Provide the (X, Y) coordinate of the cell's center where the given text is located.  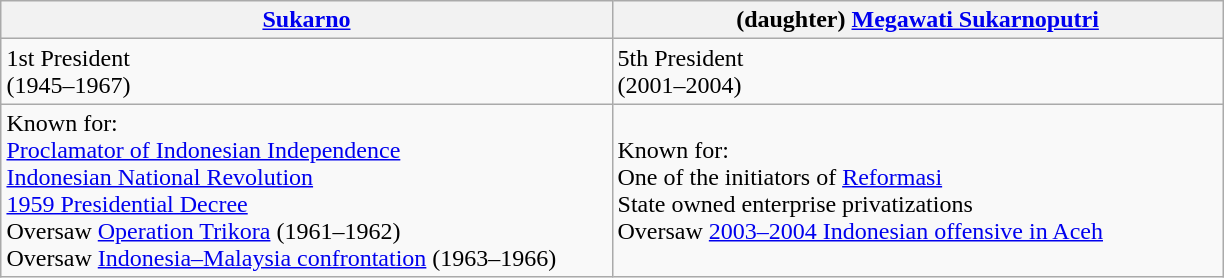
5th President(2001–2004) (918, 72)
1st President(1945–1967) (306, 72)
Sukarno (306, 20)
Known for:One of the initiators of ReformasiState owned enterprise privatizationsOversaw 2003–2004 Indonesian offensive in Aceh (918, 190)
(daughter) Megawati Sukarnoputri (918, 20)
